Return (X, Y) of the center of cell containing provided text 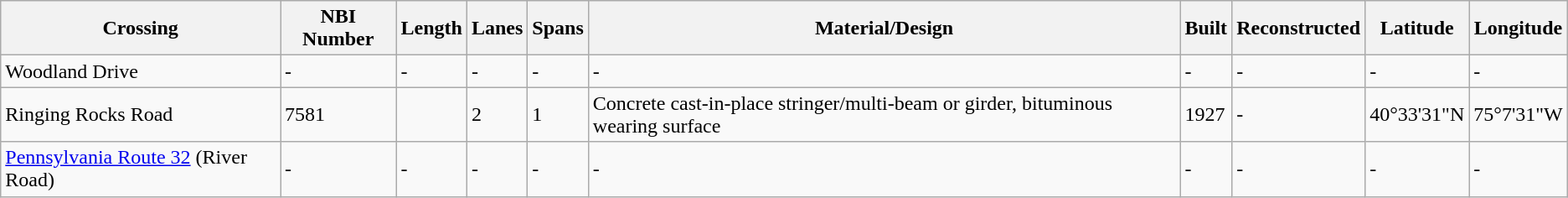
Lanes (497, 29)
2 (497, 114)
Material/Design (885, 29)
Concrete cast-in-place stringer/multi-beam or girder, bituminous wearing surface (885, 114)
Ringing Rocks Road (141, 114)
Woodland Drive (141, 71)
7581 (338, 114)
Spans (558, 29)
Pennsylvania Route 32 (River Road) (141, 169)
1927 (1206, 114)
Built (1206, 29)
Latitude (1417, 29)
Longitude (1518, 29)
Length (431, 29)
75°7'31"W (1518, 114)
Reconstructed (1298, 29)
40°33'31"N (1417, 114)
NBI Number (338, 29)
1 (558, 114)
Crossing (141, 29)
